Determine the (x, y) coordinate at the center of the cell enclosing the given text.  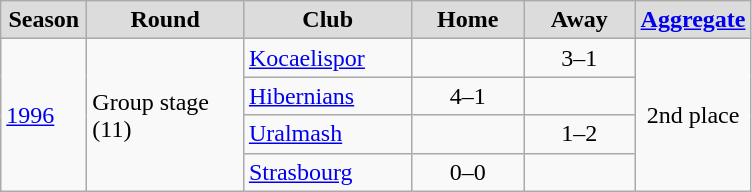
1996 (44, 115)
0–0 (468, 172)
Group stage (11) (166, 115)
Season (44, 20)
Uralmash (328, 134)
Aggregate (693, 20)
Kocaelispor (328, 58)
Strasbourg (328, 172)
Away (580, 20)
Hibernians (328, 96)
1–2 (580, 134)
Club (328, 20)
Round (166, 20)
4–1 (468, 96)
Home (468, 20)
2nd place (693, 115)
3–1 (580, 58)
